For the text-containing cell, return its midpoint in (x, y) coordinate format. 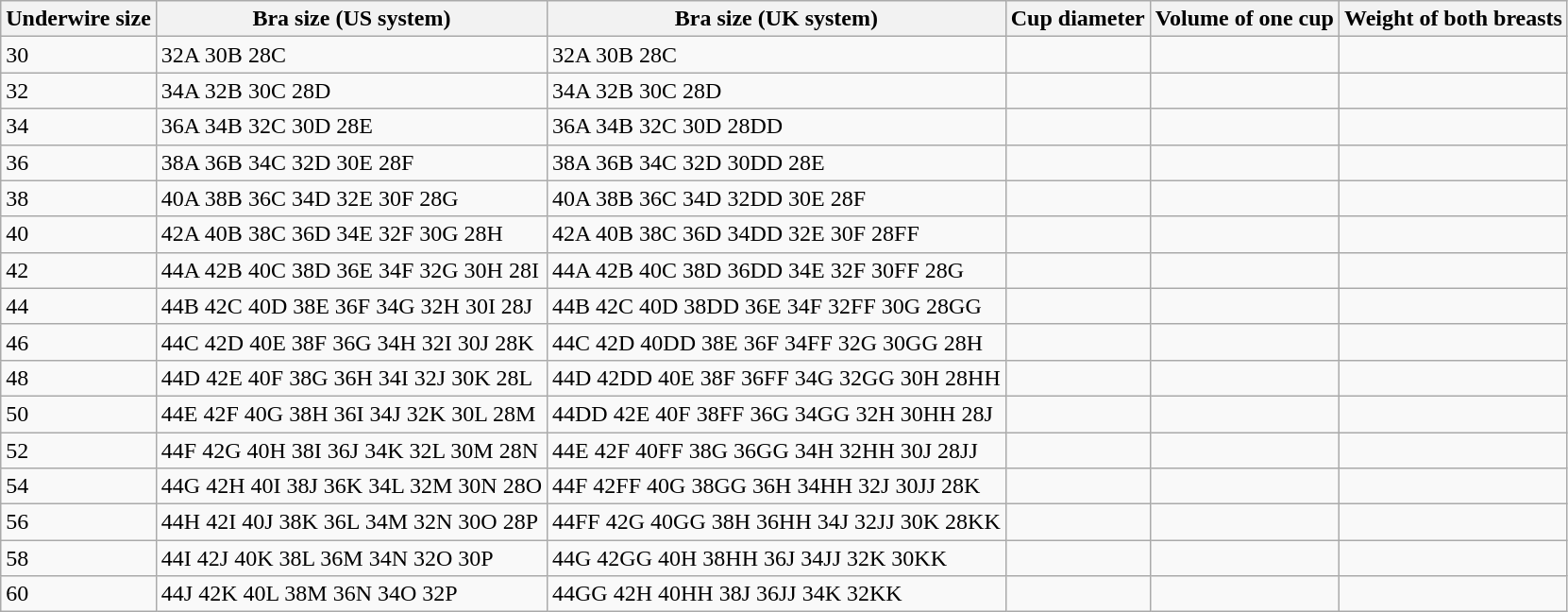
44A 42B 40C 38D 36E 34F 32G 30H 28I (351, 270)
36A 34B 32C 30D 28DD (776, 127)
44E 42F 40G 38H 36I 34J 32K 30L 28M (351, 414)
44J 42K 40L 38M 36N 34O 32P (351, 594)
44G 42GG 40H 38HH 36J 34JJ 32K 30KK (776, 558)
44I 42J 40K 38L 36M 34N 32O 30P (351, 558)
30 (79, 55)
44 (79, 306)
40 (79, 234)
44H 42I 40J 38K 36L 34M 32N 30O 28P (351, 522)
40A 38B 36C 34D 32E 30F 28G (351, 198)
44G 42H 40I 38J 36K 34L 32M 30N 28O (351, 486)
40A 38B 36C 34D 32DD 30E 28F (776, 198)
44D 42E 40F 38G 36H 34I 32J 30K 28L (351, 378)
44FF 42G 40GG 38H 36HH 34J 32JJ 30K 28KK (776, 522)
58 (79, 558)
46 (79, 342)
44C 42D 40E 38F 36G 34H 32I 30J 28K (351, 342)
42A 40B 38C 36D 34DD 32E 30F 28FF (776, 234)
Cup diameter (1078, 19)
32 (79, 91)
56 (79, 522)
44DD 42E 40F 38FF 36G 34GG 32H 30HH 28J (776, 414)
44D 42DD 40E 38F 36FF 34G 32GG 30H 28HH (776, 378)
42 (79, 270)
38 (79, 198)
54 (79, 486)
52 (79, 450)
44C 42D 40DD 38E 36F 34FF 32G 30GG 28H (776, 342)
Volume of one cup (1244, 19)
Weight of both breasts (1454, 19)
36A 34B 32C 30D 28E (351, 127)
38A 36B 34C 32D 30E 28F (351, 162)
36 (79, 162)
Bra size (US system) (351, 19)
44B 42C 40D 38DD 36E 34F 32FF 30G 28GG (776, 306)
Underwire size (79, 19)
34 (79, 127)
44E 42F 40FF 38G 36GG 34H 32HH 30J 28JJ (776, 450)
48 (79, 378)
44F 42G 40H 38I 36J 34K 32L 30M 28N (351, 450)
44F 42FF 40G 38GG 36H 34HH 32J 30JJ 28K (776, 486)
44GG 42H 40HH 38J 36JJ 34K 32KK (776, 594)
38A 36B 34C 32D 30DD 28E (776, 162)
42A 40B 38C 36D 34E 32F 30G 28H (351, 234)
Bra size (UK system) (776, 19)
44B 42C 40D 38E 36F 34G 32H 30I 28J (351, 306)
44A 42B 40C 38D 36DD 34E 32F 30FF 28G (776, 270)
50 (79, 414)
60 (79, 594)
